Return (x, y) of the center of cell containing provided text 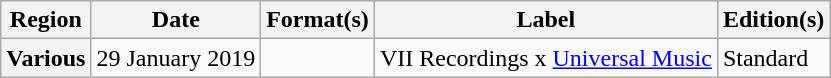
Edition(s) (773, 20)
Date (176, 20)
Format(s) (318, 20)
29 January 2019 (176, 58)
Label (546, 20)
Region (46, 20)
Standard (773, 58)
VII Recordings x Universal Music (546, 58)
Various (46, 58)
